Locate the cell with the specified text and output its [x, y] center coordinate. 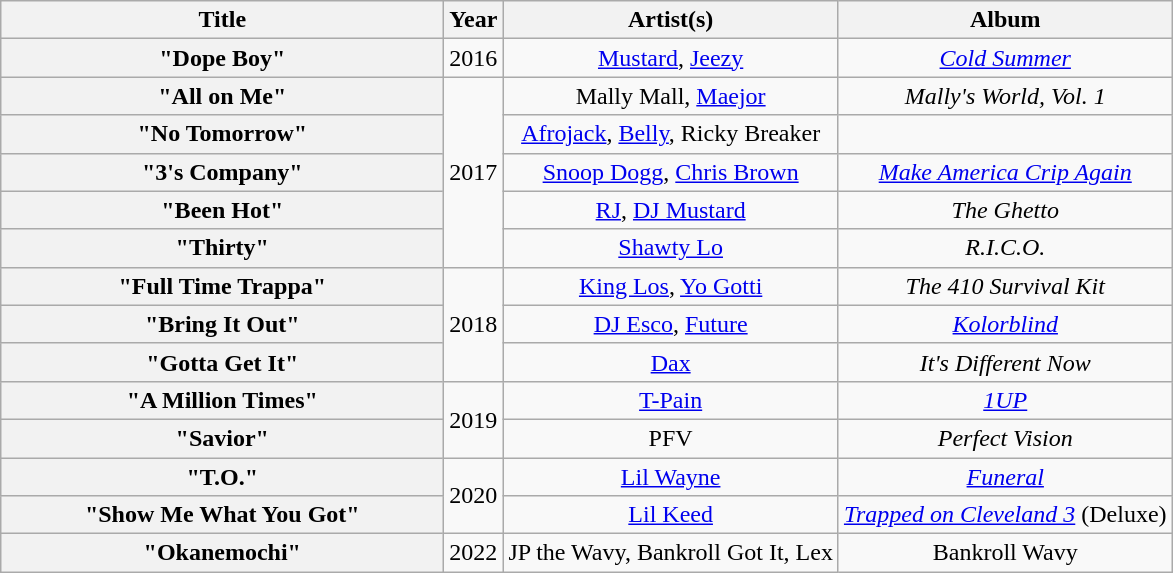
DJ Esco, Future [671, 324]
Year [474, 20]
Lil Wayne [671, 477]
"T.O." [222, 477]
Snoop Dogg, Chris Brown [671, 172]
Bankroll Wavy [1005, 553]
Mally Mall, Maejor [671, 96]
Make America Crip Again [1005, 172]
Lil Keed [671, 515]
2020 [474, 496]
Album [1005, 20]
King Los, Yo Gotti [671, 286]
"Okanemochi" [222, 553]
"Been Hot" [222, 210]
"Bring It Out" [222, 324]
Mustard, Jeezy [671, 58]
Artist(s) [671, 20]
"Show Me What You Got" [222, 515]
"A Million Times" [222, 400]
PFV [671, 438]
Kolorblind [1005, 324]
The 410 Survival Kit [1005, 286]
Dax [671, 362]
Title [222, 20]
2018 [474, 324]
RJ, DJ Mustard [671, 210]
"No Tomorrow" [222, 134]
Mally's World, Vol. 1 [1005, 96]
T-Pain [671, 400]
1UP [1005, 400]
Perfect Vision [1005, 438]
Shawty Lo [671, 248]
The Ghetto [1005, 210]
"Dope Boy" [222, 58]
Trapped on Cleveland 3 (Deluxe) [1005, 515]
Cold Summer [1005, 58]
2017 [474, 172]
2022 [474, 553]
Afrojack, Belly, Ricky Breaker [671, 134]
"Gotta Get It" [222, 362]
"Full Time Trappa" [222, 286]
2019 [474, 419]
"Thirty" [222, 248]
It's Different Now [1005, 362]
"3's Company" [222, 172]
"Savior" [222, 438]
Funeral [1005, 477]
2016 [474, 58]
R.I.C.O. [1005, 248]
"All on Me" [222, 96]
JP the Wavy, Bankroll Got It, Lex [671, 553]
